Find where the given text appears and provide that cell's center as (X, Y) coordinate. 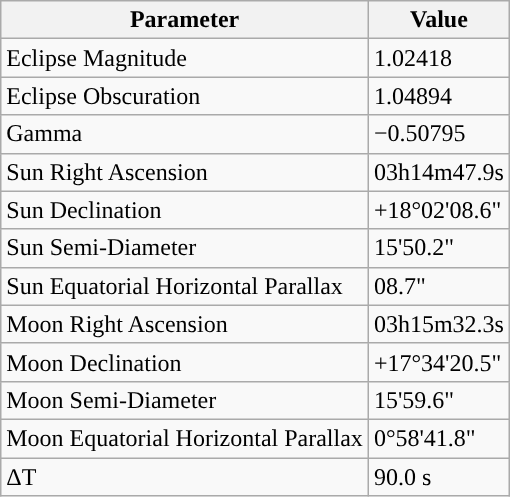
0°58'41.8" (438, 438)
Gamma (185, 134)
+17°34'20.5" (438, 362)
−0.50795 (438, 134)
08.7" (438, 286)
Eclipse Obscuration (185, 96)
Eclipse Magnitude (185, 58)
Moon Right Ascension (185, 324)
Sun Declination (185, 210)
Value (438, 20)
Moon Equatorial Horizontal Parallax (185, 438)
ΔT (185, 477)
Sun Right Ascension (185, 172)
Sun Semi-Diameter (185, 248)
1.04894 (438, 96)
15'50.2" (438, 248)
03h15m32.3s (438, 324)
Sun Equatorial Horizontal Parallax (185, 286)
Parameter (185, 20)
Moon Declination (185, 362)
03h14m47.9s (438, 172)
+18°02'08.6" (438, 210)
90.0 s (438, 477)
Moon Semi-Diameter (185, 400)
1.02418 (438, 58)
15'59.6" (438, 400)
